Return the (x, y) coordinate for the center point of the cell that contains the specified text.  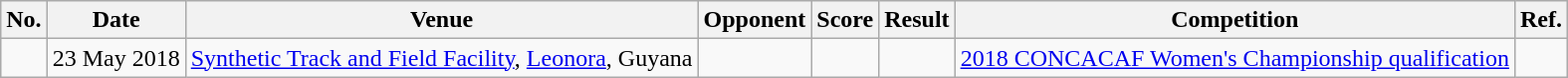
Synthetic Track and Field Facility, Leonora, Guyana (442, 58)
Ref. (1541, 20)
Result (917, 20)
Opponent (755, 20)
Date (115, 20)
2018 CONCACAF Women's Championship qualification (1234, 58)
Score (845, 20)
Venue (442, 20)
No. (24, 20)
Competition (1234, 20)
23 May 2018 (115, 58)
